Pinpoint the cell where the given text exists, returning its (X, Y) midpoint coordinate. 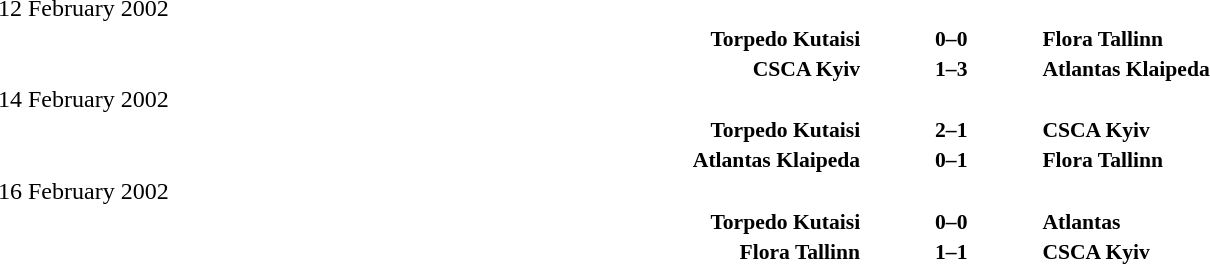
2–1 (951, 130)
0–1 (951, 160)
1–3 (951, 68)
